Extract the [x, y] coordinate from the center of the cell holding the provided text.  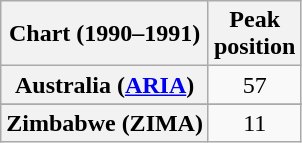
57 [254, 85]
11 [254, 123]
Zimbabwe (ZIMA) [105, 123]
Peakposition [254, 34]
Chart (1990–1991) [105, 34]
Australia (ARIA) [105, 85]
